Locate the cell with the specified text and output its [X, Y] center coordinate. 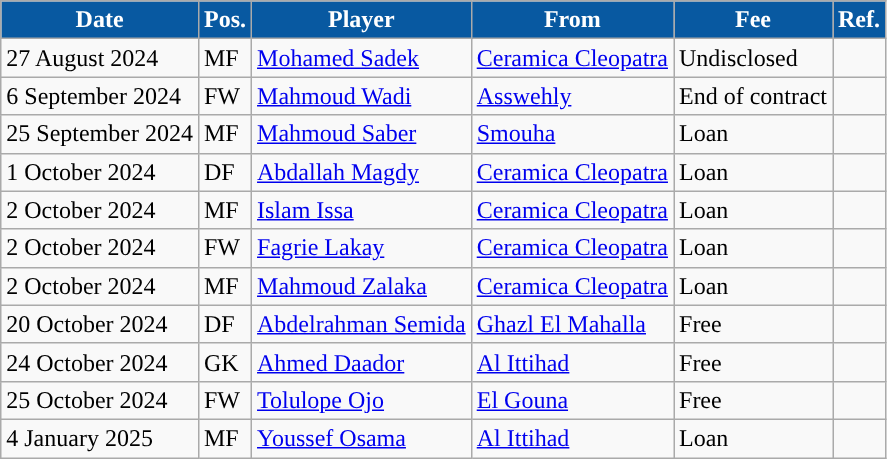
Tolulope Ojo [362, 400]
25 September 2024 [100, 134]
Fee [754, 20]
Abdallah Magdy [362, 172]
25 October 2024 [100, 400]
Ahmed Daador [362, 362]
4 January 2025 [100, 438]
1 October 2024 [100, 172]
Islam Issa [362, 210]
Undisclosed [754, 58]
Mohamed Sadek [362, 58]
Abdelrahman Semida [362, 324]
Player [362, 20]
6 September 2024 [100, 96]
Asswehly [572, 96]
24 October 2024 [100, 362]
Youssef Osama [362, 438]
Pos. [224, 20]
Ghazl El Mahalla [572, 324]
End of contract [754, 96]
20 October 2024 [100, 324]
Date [100, 20]
Smouha [572, 134]
Ref. [858, 20]
Fagrie Lakay [362, 248]
Mahmoud Saber [362, 134]
27 August 2024 [100, 58]
GK [224, 362]
Mahmoud Zalaka [362, 286]
Mahmoud Wadi [362, 96]
From [572, 20]
El Gouna [572, 400]
